Output the [X, Y] coordinate of the center of the cell containing the given text.  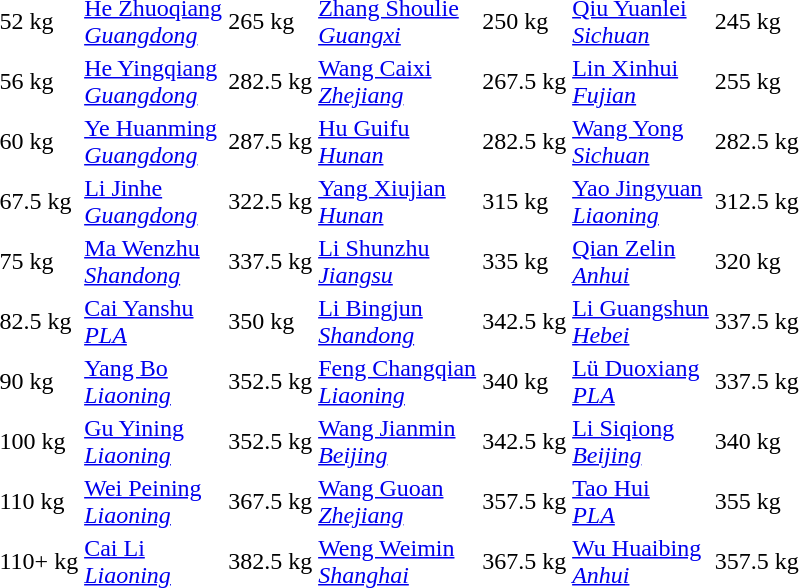
357.5 kg [524, 502]
Yang BoLiaoning [154, 382]
Li JinheGuangdong [154, 202]
Gu YiningLiaoning [154, 442]
Yang XiujianHunan [398, 202]
Wang JianminBeijing [398, 442]
322.5 kg [270, 202]
He YingqiangGuangdong [154, 82]
Qian ZelinAnhui [641, 262]
Ma WenzhuShandong [154, 262]
Feng ChangqianLiaoning [398, 382]
Li ShunzhuJiangsu [398, 262]
Lü DuoxiangPLA [641, 382]
Wang CaixiZhejiang [398, 82]
Hu GuifuHunan [398, 142]
287.5 kg [270, 142]
Wei PeiningLiaoning [154, 502]
Ye HuanmingGuangdong [154, 142]
Wang YongSichuan [641, 142]
350 kg [270, 322]
Tao HuiPLA [641, 502]
Li GuangshunHebei [641, 322]
267.5 kg [524, 82]
Li BingjunShandong [398, 322]
Wang GuoanZhejiang [398, 502]
Yao JingyuanLiaoning [641, 202]
Cai YanshuPLA [154, 322]
367.5 kg [270, 502]
337.5 kg [270, 262]
Lin XinhuiFujian [641, 82]
315 kg [524, 202]
335 kg [524, 262]
340 kg [524, 382]
Li SiqiongBeijing [641, 442]
